Extract the (x, y) coordinate from the center of the cell holding the provided text.  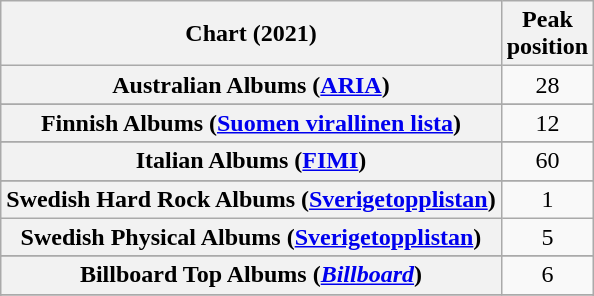
Italian Albums (FIMI) (251, 161)
5 (547, 237)
Billboard Top Albums (Billboard) (251, 275)
1 (547, 199)
6 (547, 275)
28 (547, 85)
Australian Albums (ARIA) (251, 85)
Swedish Physical Albums (Sverigetopplistan) (251, 237)
Finnish Albums (Suomen virallinen lista) (251, 123)
12 (547, 123)
Peakposition (547, 34)
60 (547, 161)
Swedish Hard Rock Albums (Sverigetopplistan) (251, 199)
Chart (2021) (251, 34)
